Output the (x, y) coordinate of the center of the cell containing the given text.  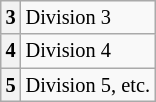
4 (11, 51)
Division 5, etc. (88, 85)
5 (11, 85)
3 (11, 17)
Division 3 (88, 17)
Division 4 (88, 51)
